Search for the cell housing the specified text and yield its (X, Y) center coordinate. 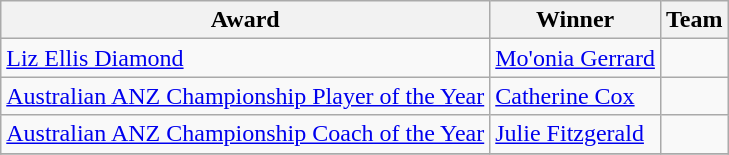
Mo'onia Gerrard (576, 58)
Liz Ellis Diamond (246, 58)
Award (246, 20)
Julie Fitzgerald (576, 134)
Winner (576, 20)
Catherine Cox (576, 96)
Team (694, 20)
Australian ANZ Championship Coach of the Year (246, 134)
Australian ANZ Championship Player of the Year (246, 96)
